Locate the cell with the specified text and output its (x, y) center coordinate. 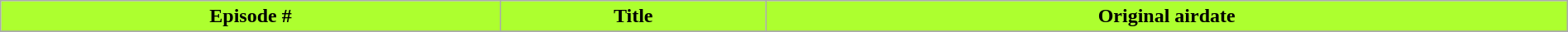
Episode # (251, 16)
Original airdate (1166, 16)
Title (633, 16)
